Detect which cell encompasses the target text, then output its (X, Y) center coordinate. 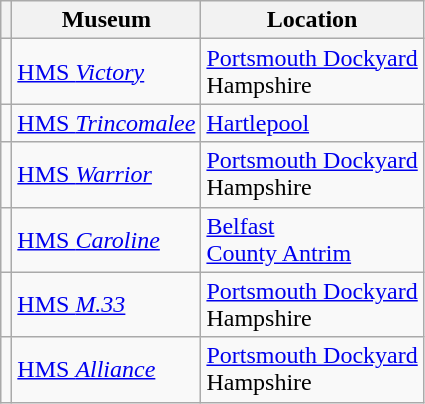
HMS M.33 (106, 304)
HMS Caroline (106, 240)
HMS Trincomalee (106, 123)
HMS Alliance (106, 370)
HMS Warrior (106, 174)
Location (312, 20)
BelfastCounty Antrim (312, 240)
Museum (106, 20)
HMS Victory (106, 72)
Hartlepool (312, 123)
